Identify which cell holds the provided text, then report its [X, Y] central coordinate. 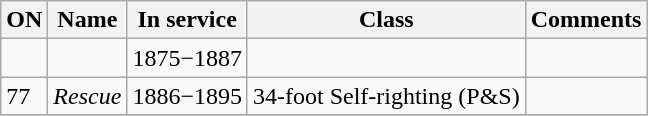
Name [88, 20]
Rescue [88, 96]
77 [24, 96]
1886−1895 [188, 96]
ON [24, 20]
1875−1887 [188, 58]
Class [386, 20]
In service [188, 20]
34-foot Self-righting (P&S) [386, 96]
Comments [586, 20]
